Scan for the cell matching the given text and deliver its [x, y] coordinate at center. 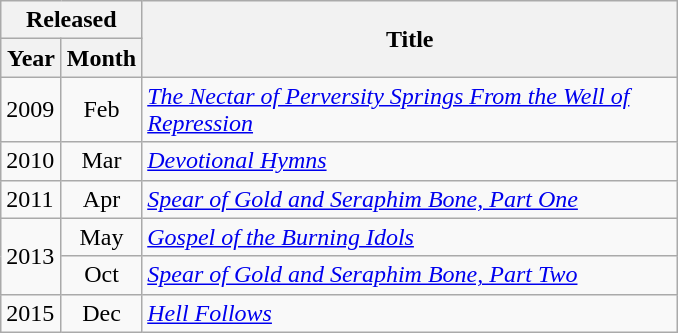
Released [72, 20]
Year [32, 58]
The Nectar of Perversity Springs From the Well of Repression [410, 110]
2011 [32, 199]
Dec [101, 313]
Apr [101, 199]
Feb [101, 110]
2013 [32, 256]
Oct [101, 275]
Devotional Hymns [410, 161]
Spear of Gold and Seraphim Bone, Part Two [410, 275]
2009 [32, 110]
2015 [32, 313]
Spear of Gold and Seraphim Bone, Part One [410, 199]
2010 [32, 161]
Mar [101, 161]
Month [101, 58]
Hell Follows [410, 313]
Gospel of the Burning Idols [410, 237]
May [101, 237]
Title [410, 39]
